Return the (X, Y) coordinate for the center point of the cell that contains the specified text.  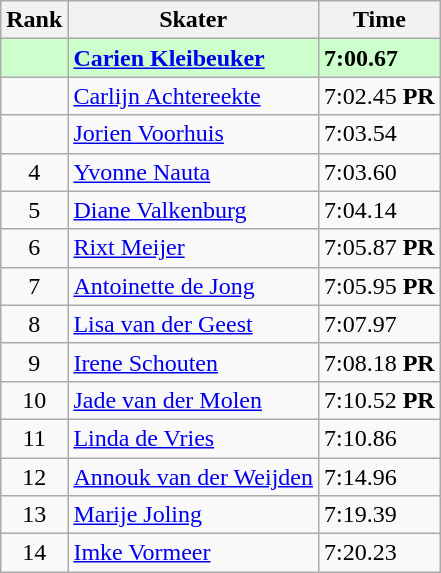
7:08.18 PR (379, 362)
Marije Joling (194, 515)
9 (34, 362)
7:03.54 (379, 134)
7:05.95 PR (379, 286)
14 (34, 553)
4 (34, 172)
6 (34, 248)
7:10.86 (379, 438)
Irene Schouten (194, 362)
Time (379, 20)
13 (34, 515)
7:05.87 PR (379, 248)
Carien Kleibeuker (194, 58)
8 (34, 324)
7:20.23 (379, 553)
Annouk van der Weijden (194, 477)
Linda de Vries (194, 438)
7:03.60 (379, 172)
12 (34, 477)
Rixt Meijer (194, 248)
Jorien Voorhuis (194, 134)
7:04.14 (379, 210)
7:07.97 (379, 324)
Yvonne Nauta (194, 172)
Imke Vormeer (194, 553)
Skater (194, 20)
10 (34, 400)
7:02.45 PR (379, 96)
5 (34, 210)
11 (34, 438)
Carlijn Achtereekte (194, 96)
7:19.39 (379, 515)
7:10.52 PR (379, 400)
7:00.67 (379, 58)
Rank (34, 20)
Lisa van der Geest (194, 324)
Diane Valkenburg (194, 210)
7 (34, 286)
Jade van der Molen (194, 400)
Antoinette de Jong (194, 286)
7:14.96 (379, 477)
